Pinpoint the cell where the given text exists, returning its (X, Y) midpoint coordinate. 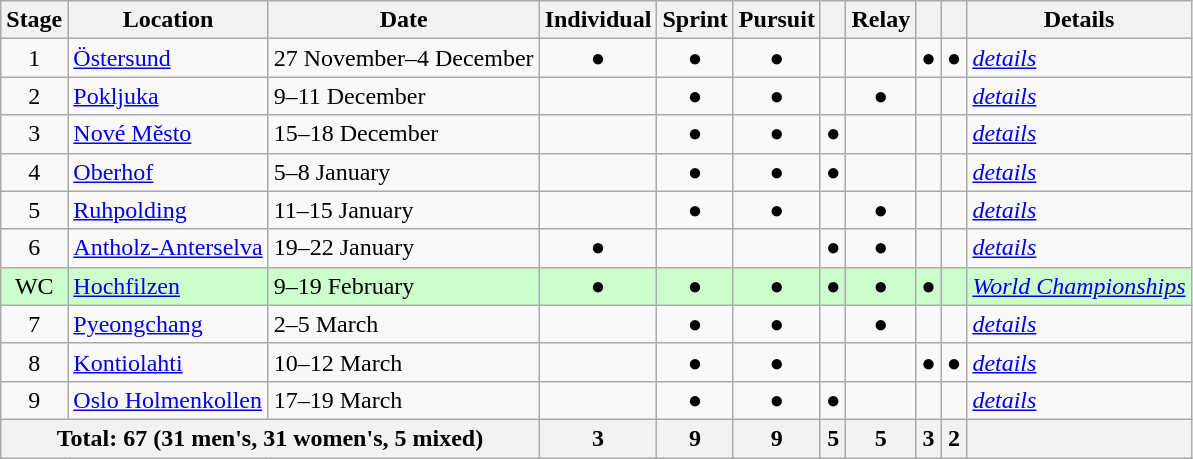
6 (34, 248)
Individual (598, 20)
Stage (34, 20)
19–22 January (404, 248)
Oberhof (168, 172)
Pyeongchang (168, 324)
1 (34, 58)
Relay (881, 20)
Hochfilzen (168, 286)
Kontiolahti (168, 362)
9–11 December (404, 96)
Ruhpolding (168, 210)
Details (1079, 20)
7 (34, 324)
Antholz-Anterselva (168, 248)
Östersund (168, 58)
2–5 March (404, 324)
10–12 March (404, 362)
Nové Město (168, 134)
5–8 January (404, 172)
Pursuit (776, 20)
WC (34, 286)
Total: 67 (31 men's, 31 women's, 5 mixed) (270, 438)
15–18 December (404, 134)
4 (34, 172)
Oslo Holmenkollen (168, 400)
Date (404, 20)
11–15 January (404, 210)
Pokljuka (168, 96)
9–19 February (404, 286)
World Championships (1079, 286)
Location (168, 20)
8 (34, 362)
17–19 March (404, 400)
Sprint (695, 20)
27 November–4 December (404, 58)
